Search for the cell housing the specified text and yield its (X, Y) center coordinate. 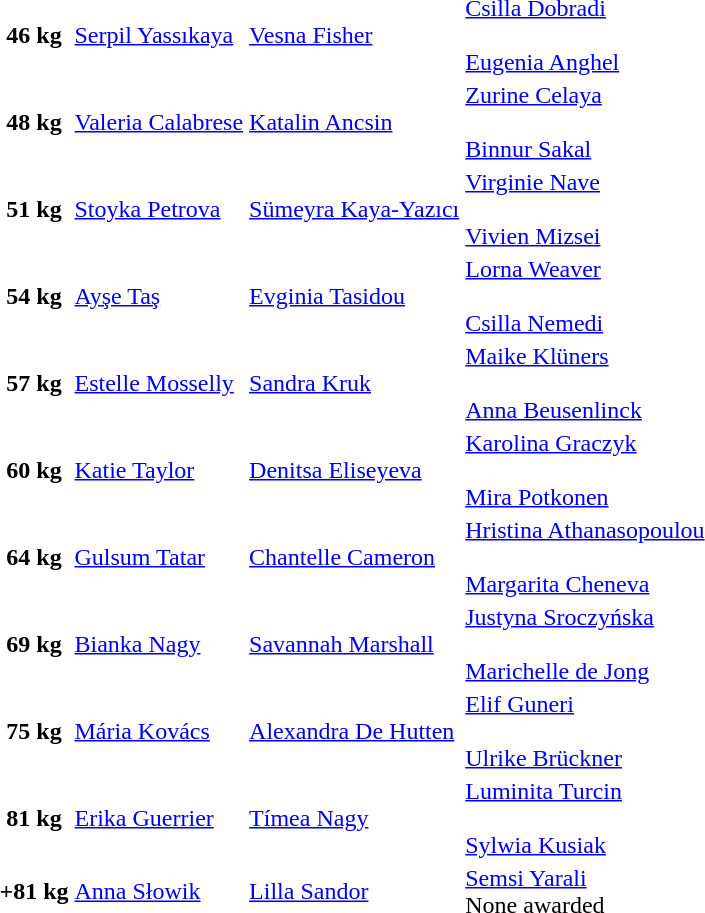
Katie Taylor (159, 470)
Denitsa Eliseyeva (354, 470)
Stoyka Petrova (159, 209)
Chantelle Cameron (354, 557)
Katalin Ancsin (354, 122)
Erika Guerrier (159, 818)
Bianka Nagy (159, 644)
Sandra Kruk (354, 383)
Mária Kovács (159, 731)
Gulsum Tatar (159, 557)
Evginia Tasidou (354, 296)
Alexandra De Hutten (354, 731)
Valeria Calabrese (159, 122)
Tímea Nagy (354, 818)
Savannah Marshall (354, 644)
Estelle Mosselly (159, 383)
Sümeyra Kaya-Yazıcı (354, 209)
Ayşe Taş (159, 296)
